From the cell containing the given text, extract its center point as [x, y] coordinate. 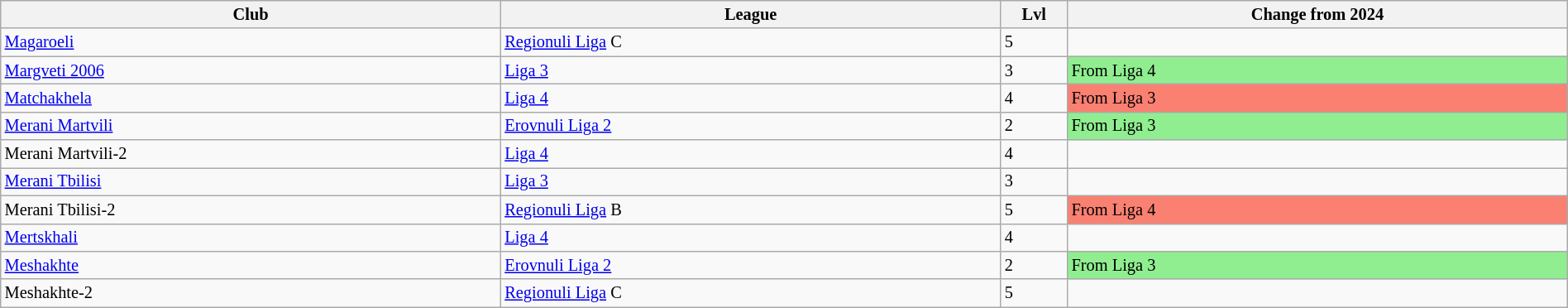
Matchakhela [251, 98]
Merani Martvili [251, 126]
Magaroeli [251, 42]
Merani Tbilisi-2 [251, 209]
Mertskhali [251, 238]
Merani Martvili-2 [251, 154]
Meshakhte-2 [251, 293]
Merani Tbilisi [251, 181]
Meshakhte [251, 265]
Lvl [1034, 14]
League [751, 14]
Club [251, 14]
Margveti 2006 [251, 70]
Change from 2024 [1318, 14]
Regionuli Liga B [751, 209]
